For the text-containing cell, return its midpoint in [x, y] coordinate format. 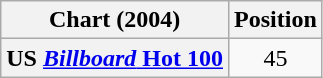
45 [276, 58]
Position [276, 20]
US Billboard Hot 100 [115, 58]
Chart (2004) [115, 20]
